Determine the [X, Y] coordinate at the center of the cell enclosing the given text.  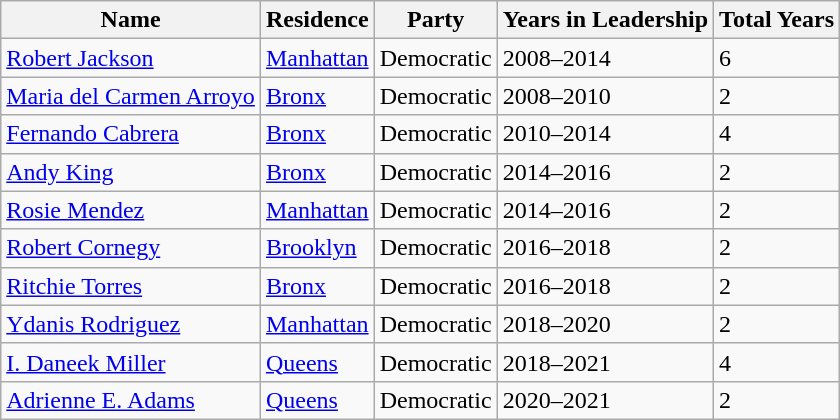
Ydanis Rodriguez [131, 324]
Rosie Mendez [131, 210]
2018–2020 [605, 324]
Name [131, 20]
2010–2014 [605, 134]
Andy King [131, 172]
Years in Leadership [605, 20]
2020–2021 [605, 400]
Adrienne E. Adams [131, 400]
2018–2021 [605, 362]
Robert Jackson [131, 58]
Robert Cornegy [131, 248]
2008–2014 [605, 58]
6 [777, 58]
Residence [317, 20]
Ritchie Torres [131, 286]
Party [436, 20]
Fernando Cabrera [131, 134]
2008–2010 [605, 96]
I. Daneek Miller [131, 362]
Maria del Carmen Arroyo [131, 96]
Total Years [777, 20]
Brooklyn [317, 248]
